Identify which cell holds the provided text, then report its [X, Y] central coordinate. 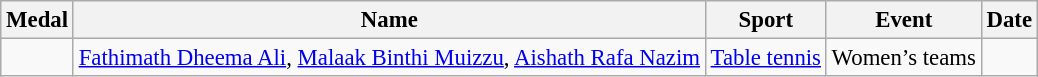
Event [904, 20]
Fathimath Dheema Ali, Malaak Binthi Muizzu, Aishath Rafa Nazim [389, 58]
Date [1009, 20]
Sport [766, 20]
Medal [38, 20]
Women’s teams [904, 58]
Table tennis [766, 58]
Name [389, 20]
